For the text-containing cell, return its midpoint in [X, Y] coordinate format. 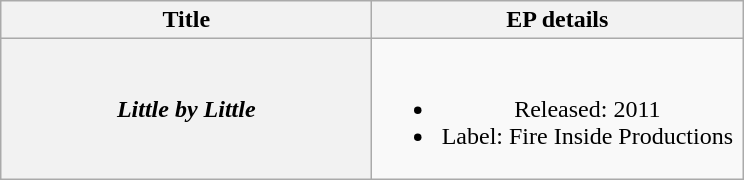
Little by Little [186, 109]
EP details [558, 20]
Released: 2011Label: Fire Inside Productions [558, 109]
Title [186, 20]
